Identify which cell holds the provided text, then report its (x, y) central coordinate. 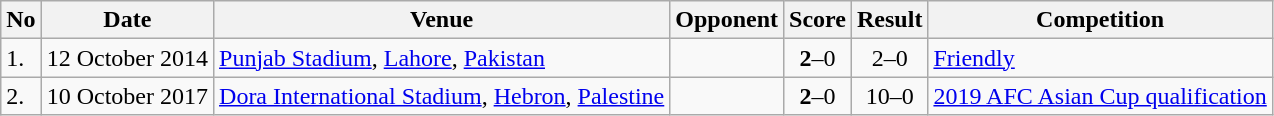
1. (21, 58)
Venue (442, 20)
Punjab Stadium, Lahore, Pakistan (442, 58)
Result (890, 20)
Opponent (727, 20)
2019 AFC Asian Cup qualification (1100, 96)
Dora International Stadium, Hebron, Palestine (442, 96)
12 October 2014 (127, 58)
Competition (1100, 20)
Score (818, 20)
10 October 2017 (127, 96)
Date (127, 20)
10–0 (890, 96)
Friendly (1100, 58)
2. (21, 96)
No (21, 20)
